Scan for the cell matching the given text and deliver its (x, y) coordinate at center. 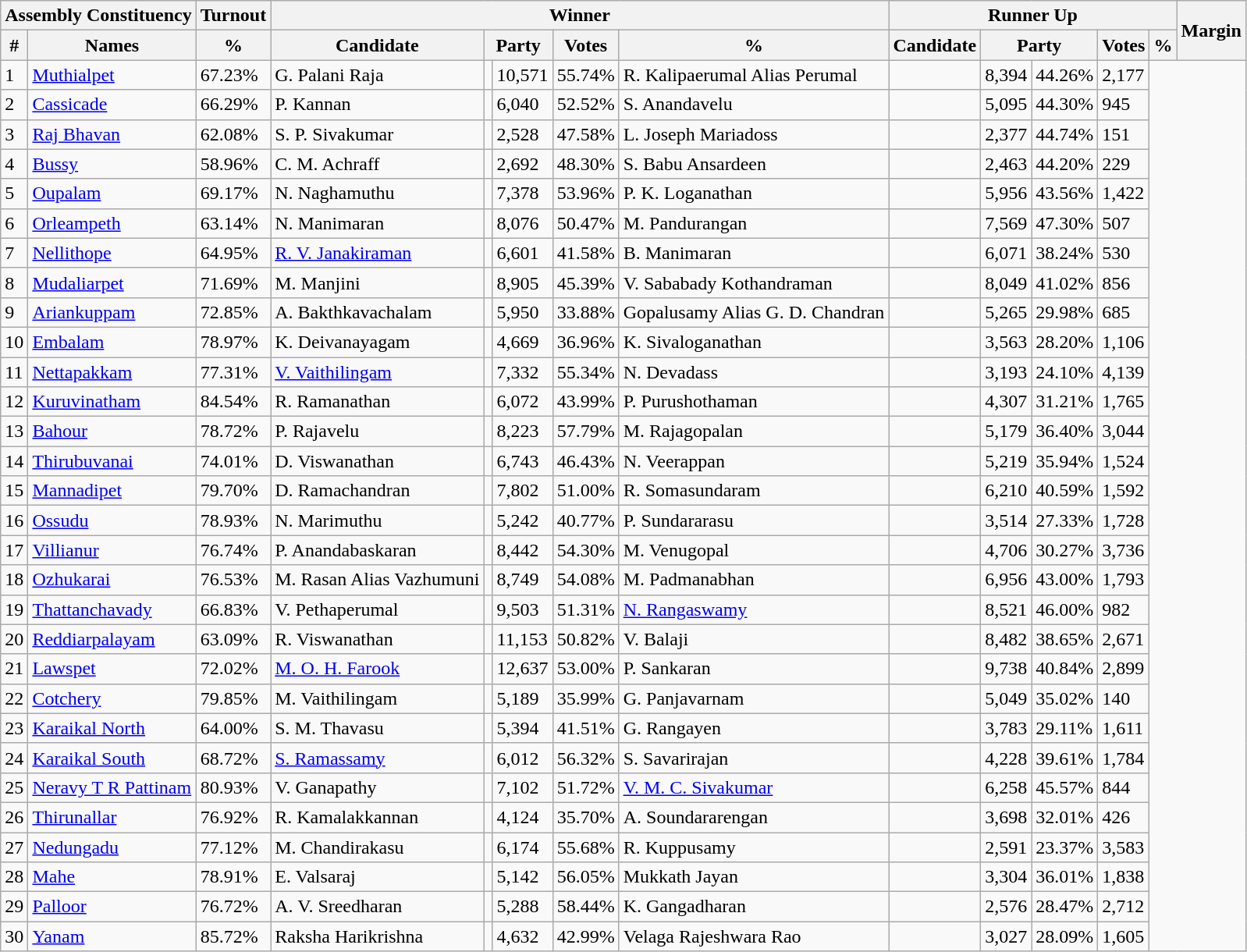
78.72% (233, 432)
2,899 (1124, 669)
40.84% (1064, 669)
8,482 (1007, 639)
856 (1124, 282)
64.95% (233, 253)
53.00% (585, 669)
36.01% (1064, 877)
48.30% (585, 164)
P. Rajavelu (378, 432)
55.68% (585, 847)
Gopalusamy Alias G. D. Chandran (754, 312)
5 (14, 194)
Cassicade (112, 105)
Names (112, 45)
1,838 (1124, 877)
Karaikal South (112, 758)
1,592 (1124, 491)
5,179 (1007, 432)
43.56% (1064, 194)
Cotchery (112, 698)
72.02% (233, 669)
4,307 (1007, 402)
L. Joseph Mariadoss (754, 134)
S. Savarirajan (754, 758)
3,736 (1124, 550)
3,044 (1124, 432)
M. Rasan Alias Vazhumuni (378, 580)
Turnout (233, 16)
1,524 (1124, 461)
Kuruvinatham (112, 402)
Villianur (112, 550)
23 (14, 728)
11 (14, 372)
V. Vaithilingam (378, 372)
23.37% (1064, 847)
2,377 (1007, 134)
13 (14, 432)
78.91% (233, 877)
R. Ramanathan (378, 402)
Muthialpet (112, 75)
B. Manimaran (754, 253)
4,139 (1124, 372)
38.24% (1064, 253)
Orleampeth (112, 223)
6,012 (523, 758)
Velaga Rajeshwara Rao (754, 936)
Palloor (112, 907)
N. Manimaran (378, 223)
8,442 (523, 550)
54.08% (585, 580)
30 (14, 936)
71.69% (233, 282)
69.17% (233, 194)
2,576 (1007, 907)
Mudaliarpet (112, 282)
R. Viswanathan (378, 639)
K. Deivanayagam (378, 342)
8 (14, 282)
76.92% (233, 817)
66.83% (233, 609)
45.39% (585, 282)
V. M. C. Sivakumar (754, 787)
9,503 (523, 609)
4,706 (1007, 550)
Lawspet (112, 669)
8,076 (523, 223)
P. Anandabaskaran (378, 550)
35.02% (1064, 698)
9,738 (1007, 669)
R. Kamalakkannan (378, 817)
53.96% (585, 194)
17 (14, 550)
3,027 (1007, 936)
76.53% (233, 580)
2,692 (523, 164)
507 (1124, 223)
27 (14, 847)
40.59% (1064, 491)
7,569 (1007, 223)
28.09% (1064, 936)
35.70% (585, 817)
5,242 (523, 520)
Assembly Constituency (98, 16)
85.72% (233, 936)
79.70% (233, 491)
25 (14, 787)
R. V. Janakiraman (378, 253)
41.02% (1064, 282)
M. Chandirakasu (378, 847)
4 (14, 164)
78.93% (233, 520)
29.11% (1064, 728)
945 (1124, 105)
E. Valsaraj (378, 877)
Mukkath Jayan (754, 877)
77.12% (233, 847)
1,605 (1124, 936)
140 (1124, 698)
24 (14, 758)
64.00% (233, 728)
Mannadipet (112, 491)
79.85% (233, 698)
31.21% (1064, 402)
A. Soundararengan (754, 817)
P. Kannan (378, 105)
6,071 (1007, 253)
47.30% (1064, 223)
2 (14, 105)
22 (14, 698)
G. Palani Raja (378, 75)
1,784 (1124, 758)
50.82% (585, 639)
44.26% (1064, 75)
Yanam (112, 936)
Thirunallar (112, 817)
A. V. Sreedharan (378, 907)
M. O. H. Farook (378, 669)
8,049 (1007, 282)
11,153 (523, 639)
40.77% (585, 520)
72.85% (233, 312)
151 (1124, 134)
426 (1124, 817)
3,583 (1124, 847)
N. Rangaswamy (754, 609)
Thirubuvanai (112, 461)
Oupalam (112, 194)
41.58% (585, 253)
3,563 (1007, 342)
Karaikal North (112, 728)
M. Vaithilingam (378, 698)
V. Sababady Kothandraman (754, 282)
4,124 (523, 817)
42.99% (585, 936)
43.00% (1064, 580)
Ozhukarai (112, 580)
2,712 (1124, 907)
1,728 (1124, 520)
S. M. Thavasu (378, 728)
5,950 (523, 312)
Reddiarpalayam (112, 639)
530 (1124, 253)
6,072 (523, 402)
229 (1124, 164)
36.96% (585, 342)
Nettapakkam (112, 372)
6,601 (523, 253)
6,258 (1007, 787)
S. Ramassamy (378, 758)
2,671 (1124, 639)
R. Somasundaram (754, 491)
G. Panjavarnam (754, 698)
62.08% (233, 134)
K. Gangadharan (754, 907)
2,177 (1124, 75)
43.99% (585, 402)
80.93% (233, 787)
51.31% (585, 609)
8,394 (1007, 75)
44.20% (1064, 164)
5,265 (1007, 312)
1,422 (1124, 194)
5,288 (523, 907)
57.79% (585, 432)
Thattanchavady (112, 609)
1,765 (1124, 402)
18 (14, 580)
12 (14, 402)
15 (14, 491)
19 (14, 609)
44.30% (1064, 105)
7 (14, 253)
50.47% (585, 223)
S. Babu Ansardeen (754, 164)
28.20% (1064, 342)
4,669 (523, 342)
6,210 (1007, 491)
8,223 (523, 432)
39.61% (1064, 758)
N. Veerappan (754, 461)
P. Sankaran (754, 669)
V. Pethaperumal (378, 609)
74.01% (233, 461)
5,142 (523, 877)
# (14, 45)
32.01% (1064, 817)
77.31% (233, 372)
Mahe (112, 877)
21 (14, 669)
35.94% (1064, 461)
Winner (580, 16)
5,189 (523, 698)
63.09% (233, 639)
Bahour (112, 432)
3,514 (1007, 520)
R. Kuppusamy (754, 847)
M. Manjini (378, 282)
1,106 (1124, 342)
44.74% (1064, 134)
2,528 (523, 134)
N. Naghamuthu (378, 194)
6,743 (523, 461)
28.47% (1064, 907)
68.72% (233, 758)
Ariankuppam (112, 312)
36.40% (1064, 432)
6,040 (523, 105)
47.58% (585, 134)
16 (14, 520)
R. Kalipaerumal Alias Perumal (754, 75)
5,219 (1007, 461)
3 (14, 134)
12,637 (523, 669)
55.34% (585, 372)
5,956 (1007, 194)
35.99% (585, 698)
76.74% (233, 550)
1,611 (1124, 728)
63.14% (233, 223)
6,174 (523, 847)
3,193 (1007, 372)
84.54% (233, 402)
8,749 (523, 580)
52.52% (585, 105)
56.32% (585, 758)
P. Purushothaman (754, 402)
S. Anandavelu (754, 105)
Neravy T R Pattinam (112, 787)
N. Marimuthu (378, 520)
58.96% (233, 164)
9 (14, 312)
14 (14, 461)
58.44% (585, 907)
55.74% (585, 75)
6 (14, 223)
5,394 (523, 728)
27.33% (1064, 520)
N. Devadass (754, 372)
M. Pandurangan (754, 223)
D. Viswanathan (378, 461)
4,632 (523, 936)
A. Bakthkavachalam (378, 312)
Nellithope (112, 253)
Raj Bhavan (112, 134)
8,521 (1007, 609)
3,783 (1007, 728)
3,304 (1007, 877)
46.00% (1064, 609)
685 (1124, 312)
76.72% (233, 907)
M. Rajagopalan (754, 432)
Embalam (112, 342)
C. M. Achraff (378, 164)
51.00% (585, 491)
33.88% (585, 312)
10 (14, 342)
M. Venugopal (754, 550)
10,571 (523, 75)
Margin (1211, 30)
Raksha Harikrishna (378, 936)
7,802 (523, 491)
G. Rangayen (754, 728)
56.05% (585, 877)
29.98% (1064, 312)
24.10% (1064, 372)
Ossudu (112, 520)
67.23% (233, 75)
5,095 (1007, 105)
41.51% (585, 728)
20 (14, 639)
38.65% (1064, 639)
V. Balaji (754, 639)
7,378 (523, 194)
P. K. Loganathan (754, 194)
Runner Up (1033, 16)
982 (1124, 609)
54.30% (585, 550)
D. Ramachandran (378, 491)
8,905 (523, 282)
Bussy (112, 164)
Nedungadu (112, 847)
7,332 (523, 372)
26 (14, 817)
78.97% (233, 342)
M. Padmanabhan (754, 580)
7,102 (523, 787)
K. Sivaloganathan (754, 342)
51.72% (585, 787)
P. Sundararasu (754, 520)
6,956 (1007, 580)
S. P. Sivakumar (378, 134)
V. Ganapathy (378, 787)
66.29% (233, 105)
844 (1124, 787)
29 (14, 907)
4,228 (1007, 758)
3,698 (1007, 817)
1 (14, 75)
28 (14, 877)
46.43% (585, 461)
45.57% (1064, 787)
2,591 (1007, 847)
1,793 (1124, 580)
2,463 (1007, 164)
5,049 (1007, 698)
30.27% (1064, 550)
